Extract the [X, Y] coordinate from the center of the cell holding the provided text.  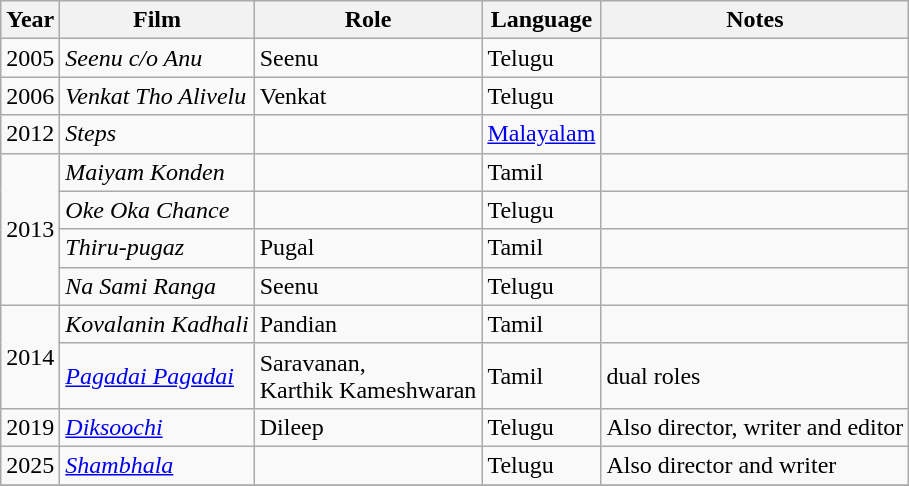
Kovalanin Kadhali [157, 324]
Malayalam [542, 134]
2012 [30, 134]
Saravanan, Karthik Kameshwaran [368, 376]
Year [30, 20]
Shambhala [157, 465]
2013 [30, 229]
Maiyam Konden [157, 172]
2014 [30, 356]
Pugal [368, 248]
Venkat Tho Alivelu [157, 96]
Also director, writer and editor [755, 427]
Dileep [368, 427]
Notes [755, 20]
Seenu c/o Anu [157, 58]
2025 [30, 465]
Pandian [368, 324]
Steps [157, 134]
Film [157, 20]
2019 [30, 427]
Na Sami Ranga [157, 286]
Diksoochi [157, 427]
2005 [30, 58]
Thiru-pugaz [157, 248]
Oke Oka Chance [157, 210]
2006 [30, 96]
Role [368, 20]
Venkat [368, 96]
Pagadai Pagadai [157, 376]
Also director and writer [755, 465]
dual roles [755, 376]
Language [542, 20]
